Identify which cell holds the provided text, then report its [x, y] central coordinate. 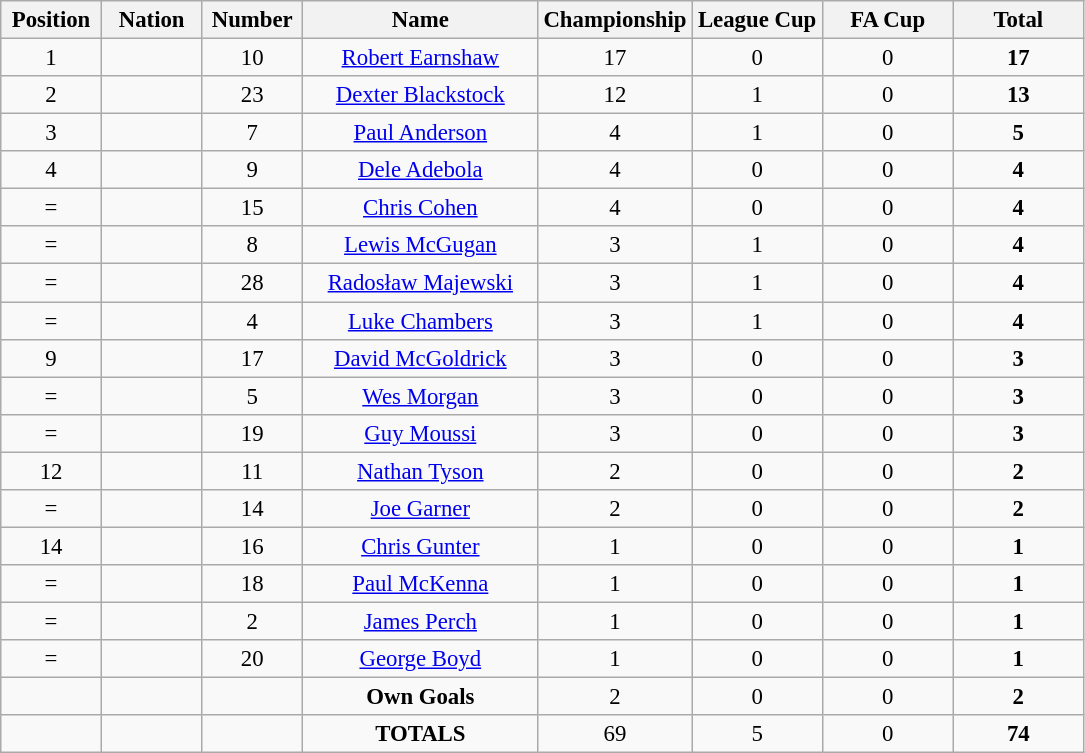
23 [252, 95]
28 [252, 283]
Luke Chambers [421, 321]
Paul Anderson [421, 133]
Chris Cohen [421, 208]
Championship [615, 20]
FA Cup [888, 20]
8 [252, 245]
David McGoldrick [421, 358]
7 [252, 133]
16 [252, 546]
Position [52, 20]
Number [252, 20]
Own Goals [421, 697]
Dele Adebola [421, 170]
Robert Earnshaw [421, 58]
74 [1018, 734]
Lewis McGugan [421, 245]
19 [252, 433]
Chris Gunter [421, 546]
Nation [152, 20]
13 [1018, 95]
League Cup [758, 20]
11 [252, 471]
10 [252, 58]
Radosław Majewski [421, 283]
Name [421, 20]
18 [252, 584]
69 [615, 734]
Wes Morgan [421, 396]
Guy Moussi [421, 433]
TOTALS [421, 734]
James Perch [421, 621]
Nathan Tyson [421, 471]
Joe Garner [421, 509]
Total [1018, 20]
Dexter Blackstock [421, 95]
20 [252, 659]
George Boyd [421, 659]
15 [252, 208]
Paul McKenna [421, 584]
